Locate the cell with the specified text and output its [X, Y] center coordinate. 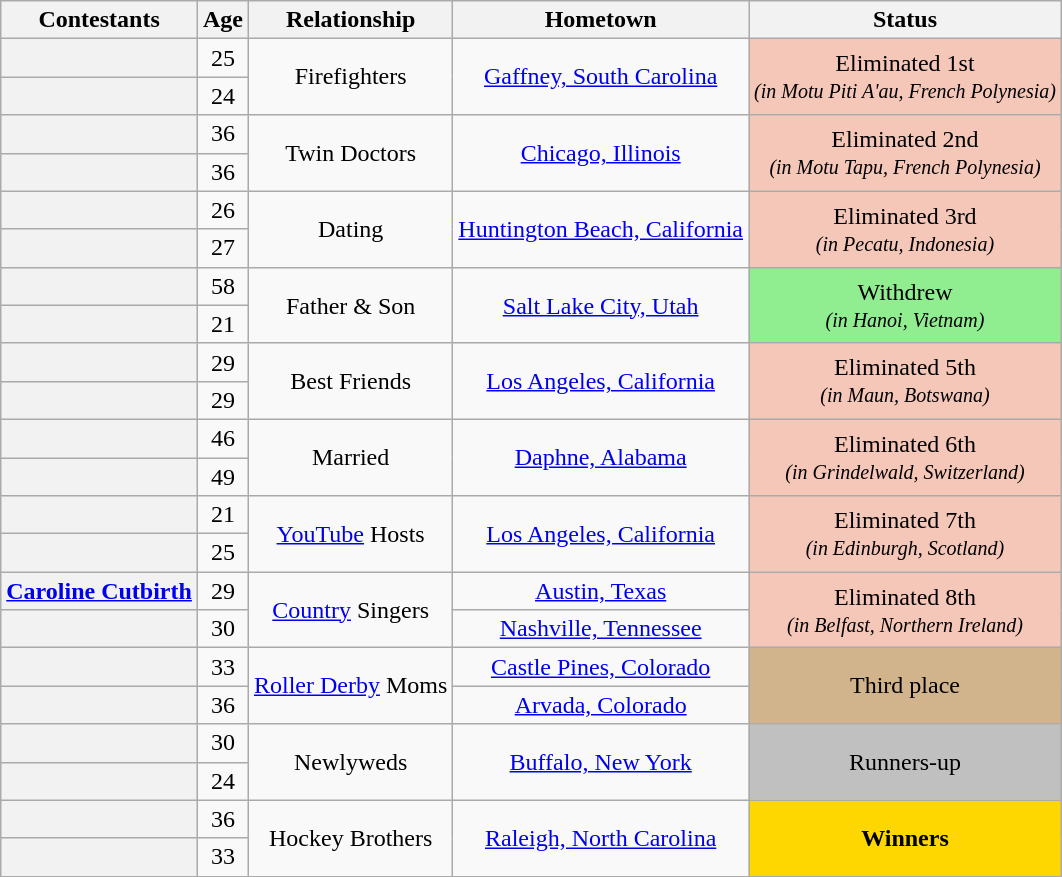
Married [350, 457]
Father & Son [350, 305]
Relationship [350, 20]
Status [904, 20]
Newlyweds [350, 762]
Caroline Cutbirth [100, 591]
Raleigh, North Carolina [601, 838]
Roller Derby Moms [350, 686]
Austin, Texas [601, 591]
46 [222, 438]
Nashville, Tennessee [601, 629]
Runners-up [904, 762]
Salt Lake City, Utah [601, 305]
Eliminated 2nd(in Motu Tapu, French Polynesia) [904, 153]
Gaffney, South Carolina [601, 77]
Buffalo, New York [601, 762]
Twin Doctors [350, 153]
Eliminated 3rd(in Pecatu, Indonesia) [904, 229]
Arvada, Colorado [601, 705]
Hometown [601, 20]
49 [222, 477]
Withdrew(in Hanoi, Vietnam) [904, 305]
Country Singers [350, 610]
Eliminated 8th(in Belfast, Northern Ireland) [904, 610]
Winners [904, 838]
Eliminated 1st(in Motu Piti A'au, French Polynesia) [904, 77]
Eliminated 5th(in Maun, Botswana) [904, 381]
58 [222, 286]
Hockey Brothers [350, 838]
26 [222, 210]
Chicago, Illinois [601, 153]
Dating [350, 229]
Third place [904, 686]
Contestants [100, 20]
Eliminated 7th(in Edinburgh, Scotland) [904, 534]
Castle Pines, Colorado [601, 667]
Firefighters [350, 77]
Eliminated 6th(in Grindelwald, Switzerland) [904, 457]
Daphne, Alabama [601, 457]
YouTube Hosts [350, 534]
Age [222, 20]
27 [222, 248]
Huntington Beach, California [601, 229]
Best Friends [350, 381]
